Return (x, y) of the center of cell containing provided text 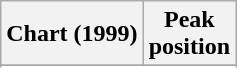
Peakposition (189, 34)
Chart (1999) (72, 34)
